Locate the cell with the specified text and output its (x, y) center coordinate. 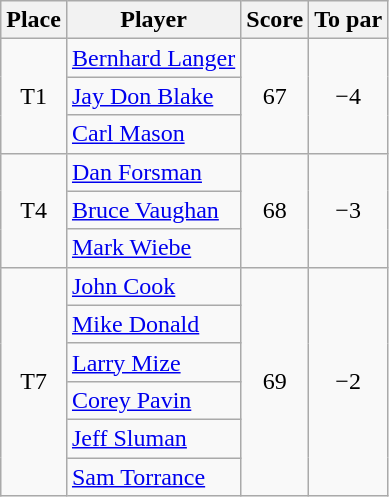
Jeff Sluman (153, 438)
Larry Mize (153, 362)
Sam Torrance (153, 477)
Score (275, 20)
T1 (34, 96)
Carl Mason (153, 134)
−3 (348, 210)
T7 (34, 381)
69 (275, 381)
−4 (348, 96)
Bruce Vaughan (153, 210)
Mark Wiebe (153, 248)
Corey Pavin (153, 400)
−2 (348, 381)
Player (153, 20)
To par (348, 20)
67 (275, 96)
Jay Don Blake (153, 96)
Place (34, 20)
Dan Forsman (153, 172)
Bernhard Langer (153, 58)
Mike Donald (153, 324)
T4 (34, 210)
68 (275, 210)
John Cook (153, 286)
